Determine the (x, y) coordinate at the center of the cell enclosing the given text.  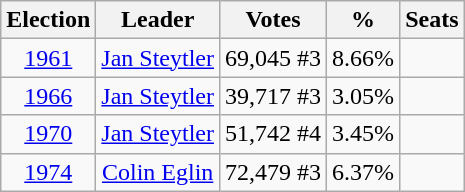
39,717 #3 (274, 96)
Seats (432, 20)
Colin Eglin (158, 172)
72,479 #3 (274, 172)
69,045 #3 (274, 58)
% (364, 20)
3.05% (364, 96)
1974 (48, 172)
8.66% (364, 58)
Leader (158, 20)
1961 (48, 58)
51,742 #4 (274, 134)
Votes (274, 20)
3.45% (364, 134)
Election (48, 20)
1966 (48, 96)
1970 (48, 134)
6.37% (364, 172)
